Find where the given text appears and provide that cell's center as (X, Y) coordinate. 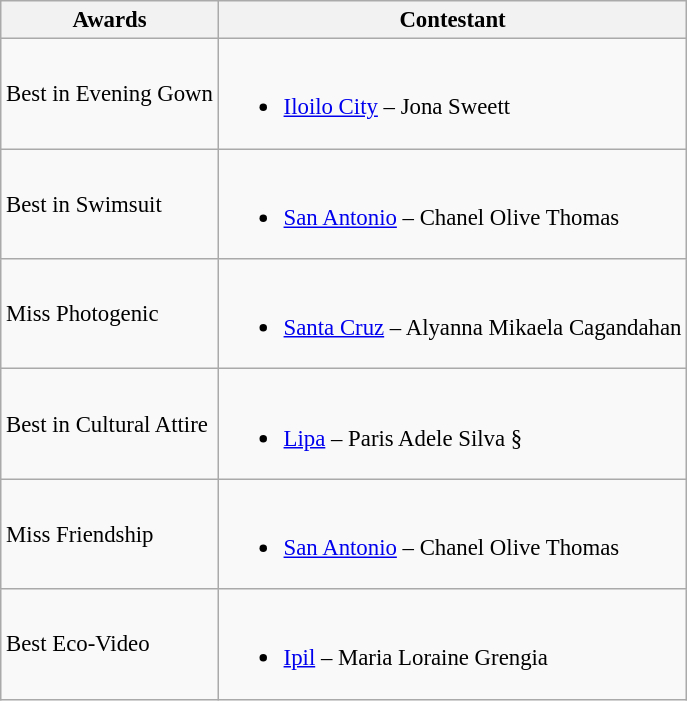
Best in Evening Gown (110, 94)
Ipil – Maria Loraine Grengia (452, 644)
Lipa – Paris Adele Silva § (452, 424)
Awards (110, 20)
Miss Photogenic (110, 314)
Miss Friendship (110, 534)
Santa Cruz – Alyanna Mikaela Cagandahan (452, 314)
Best Eco-Video (110, 644)
Best in Cultural Attire (110, 424)
Contestant (452, 20)
Iloilo City – Jona Sweett (452, 94)
Best in Swimsuit (110, 204)
